Search for the cell housing the specified text and yield its (X, Y) center coordinate. 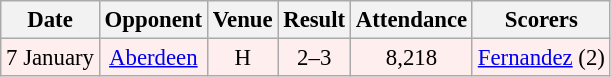
Date (50, 20)
Scorers (541, 20)
2–3 (314, 58)
Fernandez (2) (541, 58)
Aberdeen (153, 58)
Result (314, 20)
7 January (50, 58)
Attendance (412, 20)
Venue (242, 20)
Opponent (153, 20)
8,218 (412, 58)
H (242, 58)
